Pinpoint the cell where the given text exists, returning its (X, Y) midpoint coordinate. 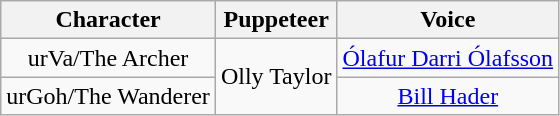
Voice (448, 20)
Character (108, 20)
Bill Hader (448, 96)
urGoh/The Wanderer (108, 96)
Ólafur Darri Ólafsson (448, 58)
urVa/The Archer (108, 58)
Puppeteer (276, 20)
Olly Taylor (276, 77)
